Provide the [x, y] coordinate of the cell's center where the given text is located.  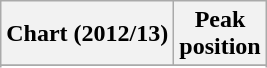
Chart (2012/13) [88, 34]
Peakposition [220, 34]
